Capture the cell that displays the provided text and extract its (X, Y) central coordinate. 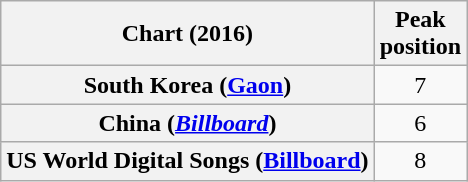
8 (420, 161)
Peakposition (420, 34)
Chart (2016) (188, 34)
China (Billboard) (188, 123)
7 (420, 85)
US World Digital Songs (Billboard) (188, 161)
South Korea (Gaon) (188, 85)
6 (420, 123)
